Provide the (X, Y) coordinate of the cell's center where the given text is located.  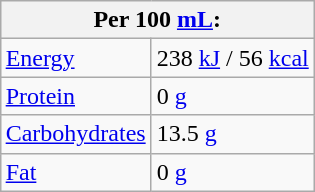
13.5 g (232, 134)
Carbohydrates (76, 134)
Energy (76, 58)
Protein (76, 96)
238 kJ / 56 kcal (232, 58)
Per 100 mL: (157, 20)
Fat (76, 172)
